Find where the given text appears and provide that cell's center as (X, Y) coordinate. 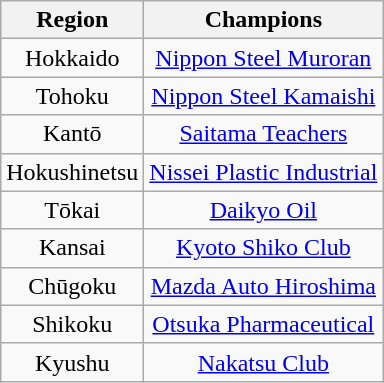
Kyoto Shiko Club (264, 248)
Nakatsu Club (264, 362)
Hokushinetsu (72, 172)
Saitama Teachers (264, 134)
Chūgoku (72, 286)
Daikyo Oil (264, 210)
Hokkaido (72, 58)
Nissei Plastic Industrial (264, 172)
Tōkai (72, 210)
Tohoku (72, 96)
Champions (264, 20)
Kyushu (72, 362)
Kansai (72, 248)
Region (72, 20)
Shikoku (72, 324)
Nippon Steel Kamaishi (264, 96)
Mazda Auto Hiroshima (264, 286)
Nippon Steel Muroran (264, 58)
Otsuka Pharmaceutical (264, 324)
Kantō (72, 134)
